Search for the cell housing the specified text and yield its (x, y) center coordinate. 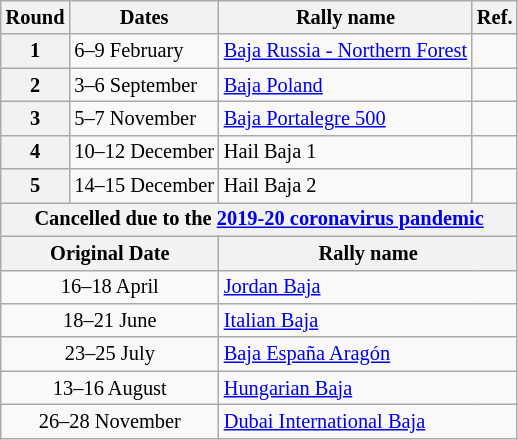
Dates (144, 17)
18–21 June (110, 320)
Hail Baja 1 (346, 152)
Baja Poland (346, 85)
6–9 February (144, 51)
26–28 November (110, 421)
5 (36, 186)
14–15 December (144, 186)
Jordan Baja (368, 287)
Dubai International Baja (368, 421)
Original Date (110, 253)
4 (36, 152)
Round (36, 17)
13–16 August (110, 388)
1 (36, 51)
Hail Baja 2 (346, 186)
Baja España Aragón (368, 354)
Italian Baja (368, 320)
Baja Russia - Northern Forest (346, 51)
Hungarian Baja (368, 388)
Baja Portalegre 500 (346, 118)
Ref. (494, 17)
23–25 July (110, 354)
Cancelled due to the 2019-20 coronavirus pandemic (260, 219)
5–7 November (144, 118)
3–6 September (144, 85)
10–12 December (144, 152)
3 (36, 118)
2 (36, 85)
16–18 April (110, 287)
